Detect which cell encompasses the target text, then output its (X, Y) center coordinate. 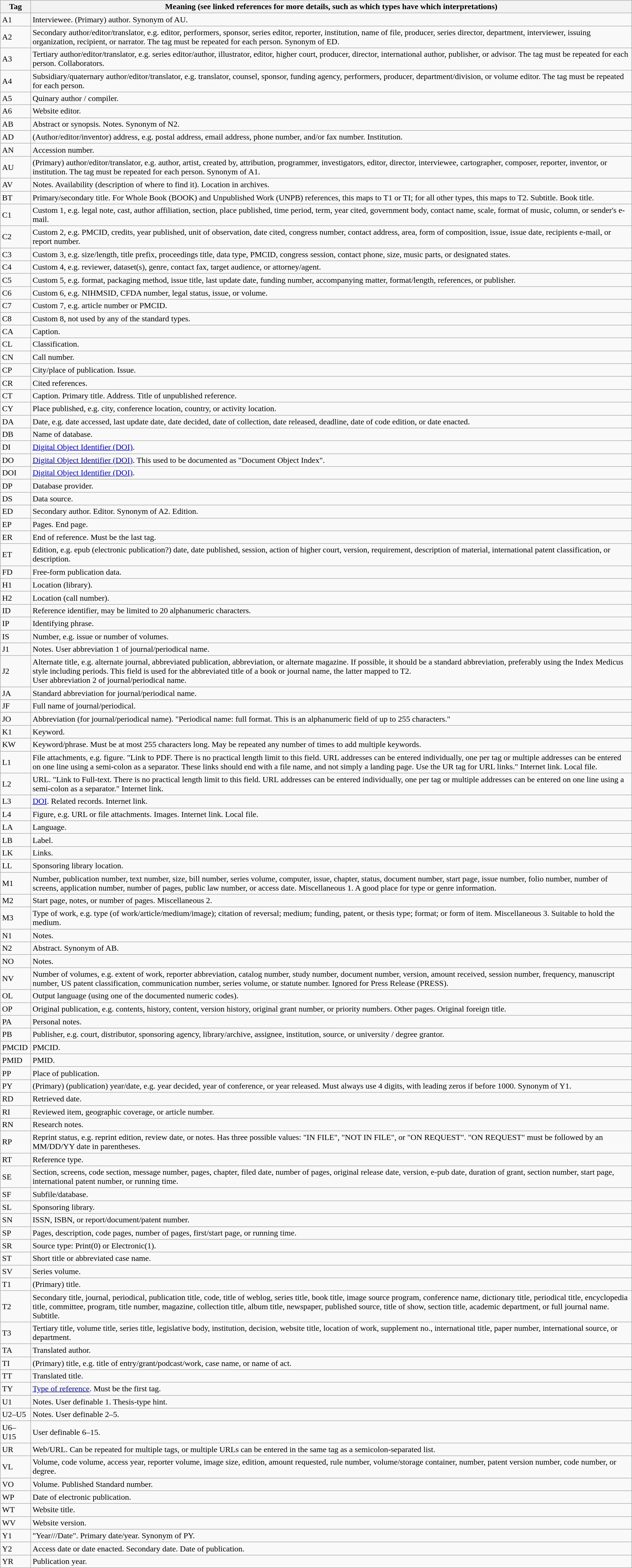
C2 (16, 237)
PMID. (331, 1060)
Research notes. (331, 1125)
Secondary author. Editor. Synonym of A2. Edition. (331, 512)
L4 (16, 814)
PA (16, 1022)
Series volume. (331, 1271)
Standard abbreviation for journal/periodical name. (331, 693)
AD (16, 137)
H2 (16, 598)
Notes. User definable 2–5. (331, 1415)
T1 (16, 1284)
Sponsoring library location. (331, 866)
"Year///Date". Primary date/year. Synonym of PY. (331, 1536)
Custom 5, e.g. format, packaging method, issue title, last update date, funding number, accompanying matter, format/length, references, or publisher. (331, 280)
ISSN, ISBN, or report/document/patent number. (331, 1220)
Name of database. (331, 434)
Digital Object Identifier (DOI). This used to be documented as "Document Object Index". (331, 460)
Data source. (331, 499)
TI (16, 1363)
Accession number. (331, 150)
Classification. (331, 344)
Reference identifier, may be limited to 20 alphanumeric characters. (331, 611)
PY (16, 1086)
C3 (16, 254)
Call number. (331, 357)
M3 (16, 918)
WP (16, 1497)
J2 (16, 671)
YR (16, 1561)
Translated title. (331, 1376)
Figure, e.g. URL or file attachments. Images. Internet link. Local file. (331, 814)
ED (16, 512)
Notes. User abbreviation 1 of journal/periodical name. (331, 649)
DO (16, 460)
Publisher, e.g. court, distributor, sponsoring agency, library/archive, assignee, institution, source, or university / degree grantor. (331, 1035)
Short title or abbreviated case name. (331, 1259)
Full name of journal/periodical. (331, 706)
A5 (16, 98)
JA (16, 693)
RT (16, 1160)
DS (16, 499)
LL (16, 866)
Language. (331, 827)
CL (16, 344)
Place of publication. (331, 1073)
(Author/editor/inventor) address, e.g. postal address, email address, phone number, and/or fax number. Institution. (331, 137)
Custom 6, e.g. NIHMSID, CFDA number, legal status, issue, or volume. (331, 293)
SN (16, 1220)
Location (call number). (331, 598)
CT (16, 396)
NO (16, 961)
WT (16, 1510)
H1 (16, 585)
JO (16, 719)
OP (16, 1009)
Interviewee. (Primary) author. Synonym of AU. (331, 20)
Website title. (331, 1510)
Y2 (16, 1548)
Date of electronic publication. (331, 1497)
Free-form publication data. (331, 572)
ST (16, 1259)
Start page, notes, or number of pages. Miscellaneous 2. (331, 901)
Pages, description, code pages, number of pages, first/start page, or running time. (331, 1233)
T3 (16, 1333)
Subfile/database. (331, 1194)
A1 (16, 20)
Custom 7, e.g. article number or PMCID. (331, 306)
OL (16, 996)
SL (16, 1207)
Web/URL. Can be repeated for multiple tags, or multiple URLs can be entered in the same tag as a semicolon-separated list. (331, 1449)
RN (16, 1125)
EP (16, 524)
Reviewed item, geographic coverage, or article number. (331, 1112)
SF (16, 1194)
SV (16, 1271)
Caption. Primary title. Address. Title of unpublished reference. (331, 396)
Custom 4, e.g. reviewer, dataset(s), genre, contact fax, target audience, or attorney/agent. (331, 267)
A6 (16, 111)
UR (16, 1449)
DI (16, 447)
Caption. (331, 331)
DA (16, 421)
Website editor. (331, 111)
(Primary) title, e.g. title of entry/grant/podcast/work, case name, or name of act. (331, 1363)
AB (16, 124)
CP (16, 370)
Reference type. (331, 1160)
L1 (16, 762)
(Primary) title. (331, 1284)
DP (16, 486)
Number, e.g. issue or number of volumes. (331, 636)
CN (16, 357)
Publication year. (331, 1561)
M2 (16, 901)
PP (16, 1073)
C5 (16, 280)
ET (16, 555)
Database provider. (331, 486)
U6–U15 (16, 1432)
Type of reference. Must be the first tag. (331, 1389)
Notes. Availability (description of where to find it). Location in archives. (331, 184)
C4 (16, 267)
C6 (16, 293)
SE (16, 1177)
DOI (16, 473)
Tag (16, 7)
Retrieved date. (331, 1099)
Quinary author / compiler. (331, 98)
RP (16, 1142)
M1 (16, 883)
Location (library). (331, 585)
C7 (16, 306)
Custom 8, not used by any of the standard types. (331, 319)
PB (16, 1035)
RD (16, 1099)
U1 (16, 1402)
J1 (16, 649)
VL (16, 1467)
Source type: Print(0) or Electronic(1). (331, 1246)
Sponsoring library. (331, 1207)
Cited references. (331, 383)
Personal notes. (331, 1022)
TY (16, 1389)
User definable 6–15. (331, 1432)
DOI. Related records. Internet link. (331, 801)
Pages. End page. (331, 524)
BT (16, 198)
N2 (16, 948)
Abstract. Synonym of AB. (331, 948)
End of reference. Must be the last tag. (331, 537)
City/place of publication. Issue. (331, 370)
PMID (16, 1060)
DB (16, 434)
CY (16, 408)
Keyword. (331, 732)
ER (16, 537)
Notes. User definable 1. Thesis-type hint. (331, 1402)
IP (16, 623)
AV (16, 184)
PMCID (16, 1047)
K1 (16, 732)
PMCID. (331, 1047)
C8 (16, 319)
A4 (16, 81)
A2 (16, 37)
LK (16, 853)
N1 (16, 936)
Abbreviation (for journal/periodical name). "Periodical name: full format. This is an alphanumeric field of up to 255 characters." (331, 719)
Translated author. (331, 1350)
Y1 (16, 1536)
LA (16, 827)
Label. (331, 840)
CR (16, 383)
NV (16, 978)
Links. (331, 853)
SP (16, 1233)
AN (16, 150)
IS (16, 636)
FD (16, 572)
Access date or date enacted. Secondary date. Date of publication. (331, 1548)
SR (16, 1246)
LB (16, 840)
U2–U5 (16, 1415)
Identifying phrase. (331, 623)
Date, e.g. date accessed, last update date, date decided, date of collection, date released, deadline, date of code edition, or date enacted. (331, 421)
L3 (16, 801)
T2 (16, 1306)
Meaning (see linked references for more details, such as which types have which interpretations) (331, 7)
ID (16, 611)
A3 (16, 59)
AU (16, 167)
TA (16, 1350)
C1 (16, 215)
RI (16, 1112)
L2 (16, 784)
Abstract or synopsis. Notes. Synonym of N2. (331, 124)
KW (16, 745)
Keyword/phrase. Must be at most 255 characters long. May be repeated any number of times to add multiple keywords. (331, 745)
WV (16, 1523)
Website version. (331, 1523)
TT (16, 1376)
Place published, e.g. city, conference location, country, or activity location. (331, 408)
CA (16, 331)
JF (16, 706)
VO (16, 1484)
Output language (using one of the documented numeric codes). (331, 996)
Volume. Published Standard number. (331, 1484)
